Capture the cell that displays the provided text and extract its [x, y] central coordinate. 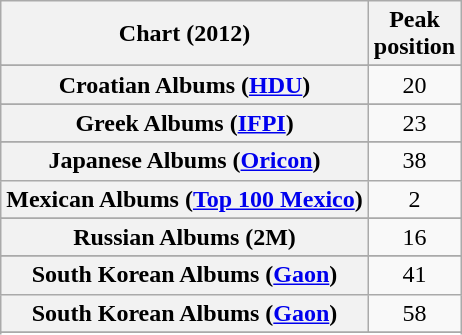
Mexican Albums (Top 100 Mexico) [185, 199]
Greek Albums (IFPI) [185, 123]
41 [414, 275]
Chart (2012) [185, 34]
2 [414, 199]
16 [414, 237]
Russian Albums (2M) [185, 237]
Peakposition [414, 34]
Croatian Albums (HDU) [185, 85]
38 [414, 161]
20 [414, 85]
58 [414, 313]
Japanese Albums (Oricon) [185, 161]
23 [414, 123]
